Return [x, y] of the center of cell containing provided text 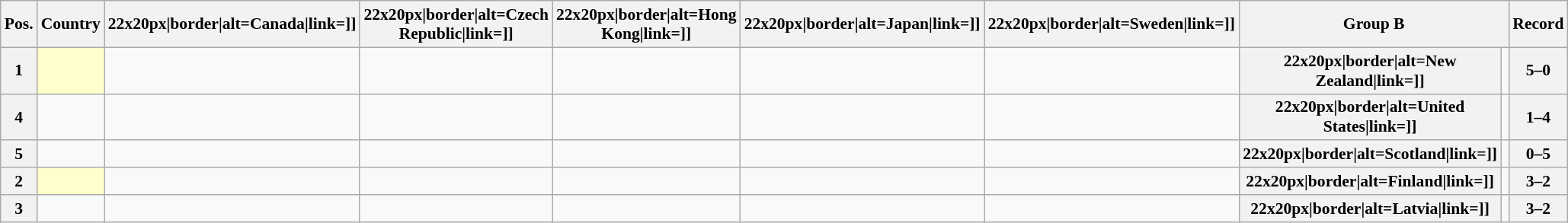
3 [19, 209]
22x20px|border|alt=Latvia|link=]] [1370, 209]
Group B [1374, 24]
22x20px|border|alt=United States|link=]] [1370, 117]
22x20px|border|alt=Scotland|link=]] [1370, 155]
5–0 [1538, 70]
Pos. [19, 24]
22x20px|border|alt=New Zealand|link=]] [1370, 70]
1–4 [1538, 117]
22x20px|border|alt=Canada|link=]] [232, 24]
4 [19, 117]
0–5 [1538, 155]
1 [19, 70]
5 [19, 155]
2 [19, 181]
22x20px|border|alt=Japan|link=]] [862, 24]
Record [1538, 24]
Country [71, 24]
22x20px|border|alt=Sweden|link=]] [1112, 24]
22x20px|border|alt=Finland|link=]] [1370, 181]
22x20px|border|alt=Czech Republic|link=]] [456, 24]
22x20px|border|alt=Hong Kong|link=]] [646, 24]
